Search for the cell housing the specified text and yield its (X, Y) center coordinate. 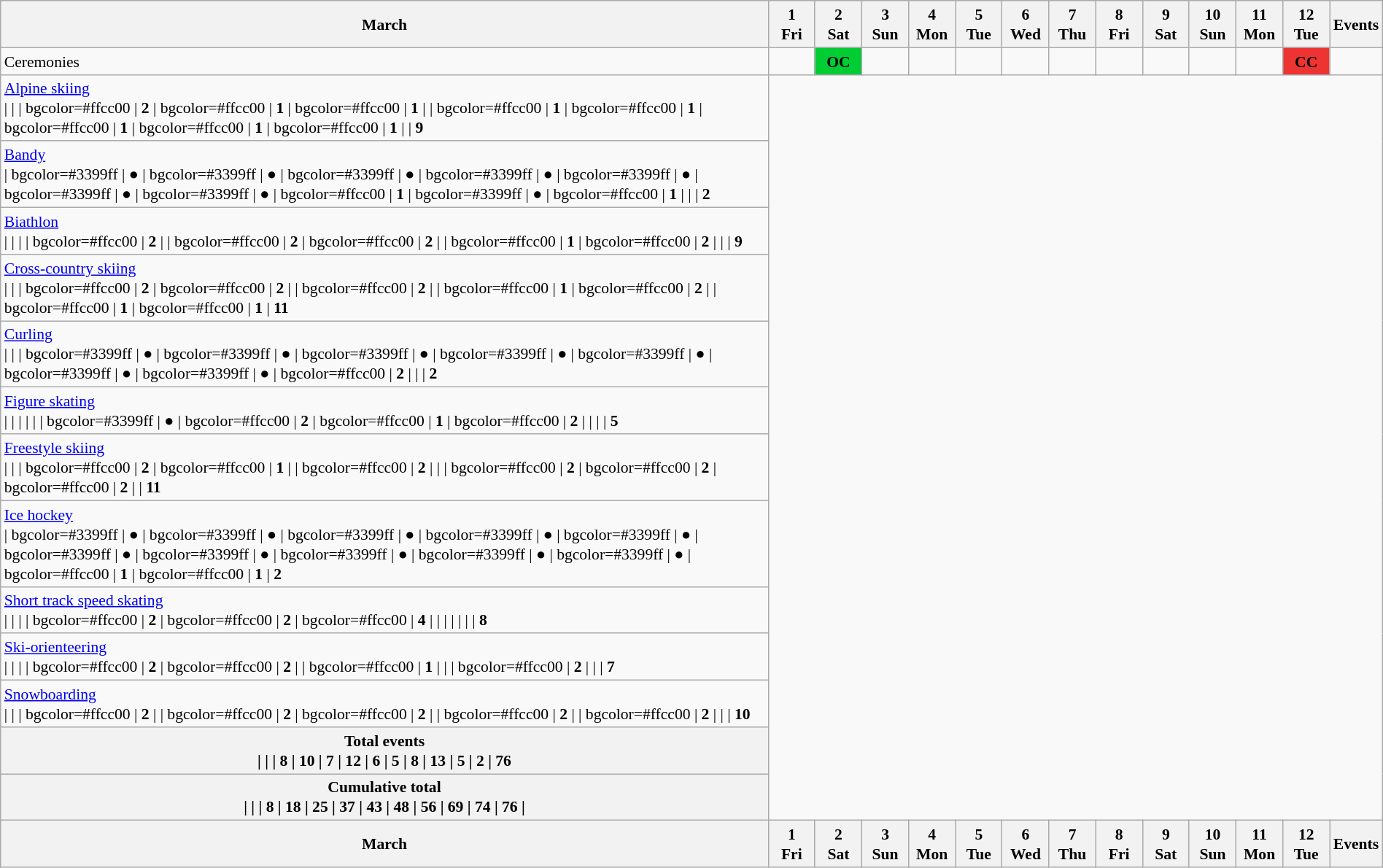
Total events| | | 8 | 10 | 7 | 12 | 6 | 5 | 8 | 13 | 5 | 2 | 76 (385, 750)
Ceremonies (385, 61)
Short track speed skating| | | | bgcolor=#ffcc00 | 2 | bgcolor=#ffcc00 | 2 | bgcolor=#ffcc00 | 4 | | | | | | | 8 (385, 610)
Cumulative total| | | 8 | 18 | 25 | 37 | 43 | 48 | 56 | 69 | 74 | 76 | (385, 797)
CC (1306, 61)
OC (838, 61)
Ski-orienteering| | | | bgcolor=#ffcc00 | 2 | bgcolor=#ffcc00 | 2 | | bgcolor=#ffcc00 | 1 | | | bgcolor=#ffcc00 | 2 | | | 7 (385, 656)
Snowboarding| | | bgcolor=#ffcc00 | 2 | | bgcolor=#ffcc00 | 2 | bgcolor=#ffcc00 | 2 | | bgcolor=#ffcc00 | 2 | | bgcolor=#ffcc00 | 2 | | | 10 (385, 703)
Biathlon| | | | bgcolor=#ffcc00 | 2 | | bgcolor=#ffcc00 | 2 | bgcolor=#ffcc00 | 2 | | bgcolor=#ffcc00 | 1 | bgcolor=#ffcc00 | 2 | | | 9 (385, 230)
Figure skating| | | | | | bgcolor=#3399ff | ● | bgcolor=#ffcc00 | 2 | bgcolor=#ffcc00 | 1 | bgcolor=#ffcc00 | 2 | | | | 5 (385, 411)
